Return the (x, y) coordinate for the center point of the cell that contains the specified text.  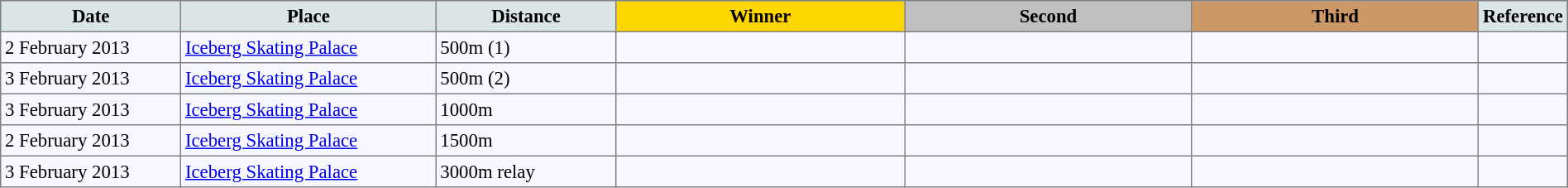
Reference (1523, 17)
Date (91, 17)
Distance (526, 17)
500m (2) (526, 79)
500m (1) (526, 47)
3000m relay (526, 171)
1500m (526, 141)
1000m (526, 109)
Third (1335, 17)
Place (308, 17)
Winner (760, 17)
Second (1049, 17)
